Return the [X, Y] coordinate for the center point of the cell that contains the specified text.  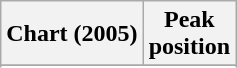
Chart (2005) [72, 34]
Peakposition [189, 34]
